For the text-containing cell, return its midpoint in [x, y] coordinate format. 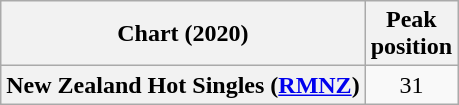
New Zealand Hot Singles (RMNZ) [183, 85]
Chart (2020) [183, 34]
Peakposition [411, 34]
31 [411, 85]
